Locate the cell with the specified text and output its (X, Y) center coordinate. 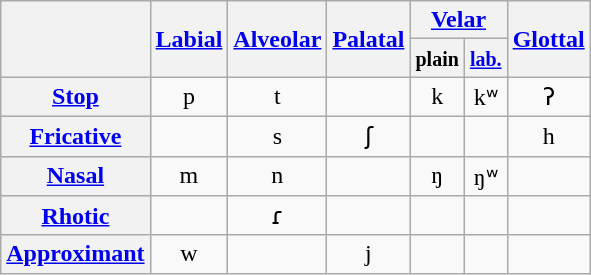
Rhotic (76, 216)
w (189, 254)
Approximant (76, 254)
j (368, 254)
Glottal (548, 39)
lab. (486, 58)
n (278, 176)
Palatal (368, 39)
h (548, 136)
Nasal (76, 176)
Stop (76, 97)
ɾ (278, 216)
ŋʷ (486, 176)
k (437, 97)
p (189, 97)
s (278, 136)
ŋ (437, 176)
Alveolar (278, 39)
ʔ (548, 97)
Labial (189, 39)
ʃ (368, 136)
Fricative (76, 136)
m (189, 176)
plain (437, 58)
t (278, 97)
Velar (458, 20)
kʷ (486, 97)
